Scan for the cell matching the given text and deliver its [x, y] coordinate at center. 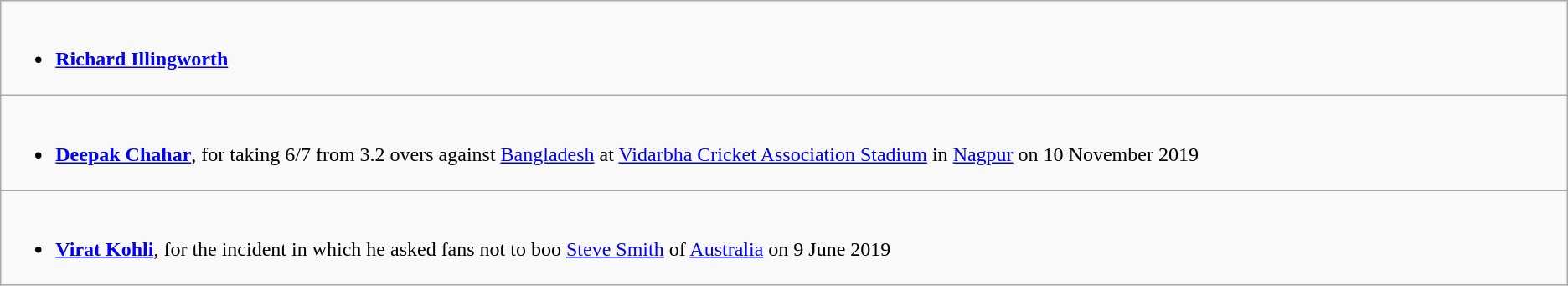
Deepak Chahar, for taking 6/7 from 3.2 overs against Bangladesh at Vidarbha Cricket Association Stadium in Nagpur on 10 November 2019 [784, 143]
Virat Kohli, for the incident in which he asked fans not to boo Steve Smith of Australia on 9 June 2019 [784, 238]
Richard Illingworth [784, 49]
